Provide the [x, y] coordinate of the cell's center where the given text is located.  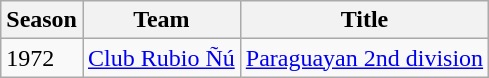
Paraguayan 2nd division [364, 58]
Title [364, 20]
Season [42, 20]
Club Rubio Ñú [161, 58]
1972 [42, 58]
Team [161, 20]
